Find where the given text appears and provide that cell's center as [x, y] coordinate. 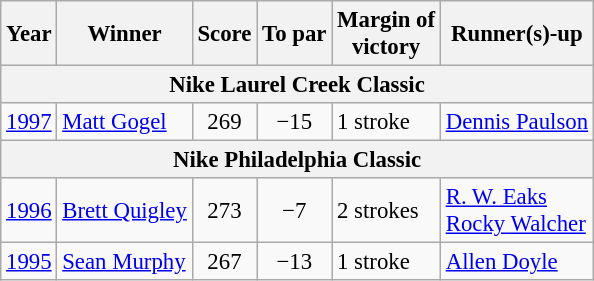
Winner [124, 34]
269 [224, 122]
Allen Doyle [516, 262]
Nike Laurel Creek Classic [298, 85]
Score [224, 34]
267 [224, 262]
Nike Philadelphia Classic [298, 160]
−13 [294, 262]
Brett Quigley [124, 210]
Dennis Paulson [516, 122]
−7 [294, 210]
1996 [29, 210]
To par [294, 34]
2 strokes [386, 210]
Sean Murphy [124, 262]
Matt Gogel [124, 122]
1997 [29, 122]
−15 [294, 122]
Runner(s)-up [516, 34]
Year [29, 34]
1995 [29, 262]
Margin ofvictory [386, 34]
273 [224, 210]
R. W. Eaks Rocky Walcher [516, 210]
